Locate the cell with the specified text and output its [X, Y] center coordinate. 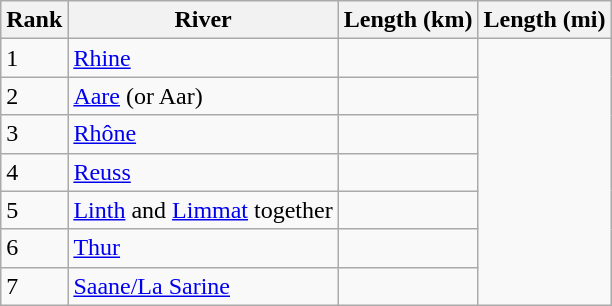
Saane/La Sarine [203, 286]
Length (km) [408, 20]
Linth and Limmat together [203, 210]
Reuss [203, 172]
Thur [203, 248]
5 [34, 210]
Rank [34, 20]
Rhône [203, 134]
2 [34, 96]
River [203, 20]
Rhine [203, 58]
Length (mi) [544, 20]
7 [34, 286]
4 [34, 172]
6 [34, 248]
Aare (or Aar) [203, 96]
3 [34, 134]
1 [34, 58]
